Pinpoint the cell where the given text exists, returning its (x, y) midpoint coordinate. 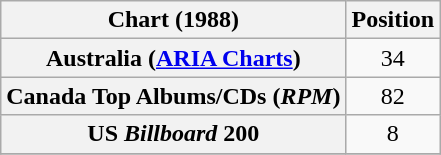
Position (393, 20)
8 (393, 134)
82 (393, 96)
Canada Top Albums/CDs (RPM) (174, 96)
Australia (ARIA Charts) (174, 58)
US Billboard 200 (174, 134)
34 (393, 58)
Chart (1988) (174, 20)
